Output the (X, Y) coordinate of the center of the cell containing the given text.  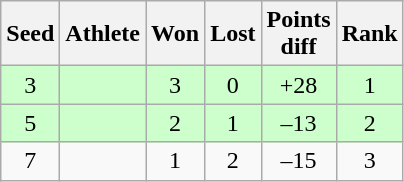
5 (30, 123)
–13 (298, 123)
Won (176, 34)
+28 (298, 85)
Seed (30, 34)
Pointsdiff (298, 34)
0 (233, 85)
Rank (370, 34)
Lost (233, 34)
–15 (298, 161)
7 (30, 161)
Athlete (103, 34)
